Locate the cell with the specified text and output its (x, y) center coordinate. 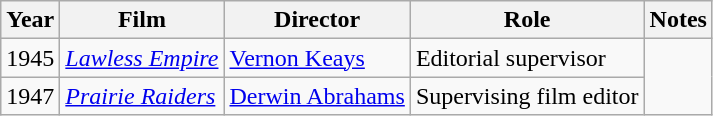
1947 (30, 96)
Year (30, 20)
Editorial supervisor (527, 58)
Lawless Empire (142, 58)
Role (527, 20)
1945 (30, 58)
Vernon Keays (317, 58)
Supervising film editor (527, 96)
Director (317, 20)
Derwin Abrahams (317, 96)
Film (142, 20)
Notes (678, 20)
Prairie Raiders (142, 96)
